Scan for the cell matching the given text and deliver its [X, Y] coordinate at center. 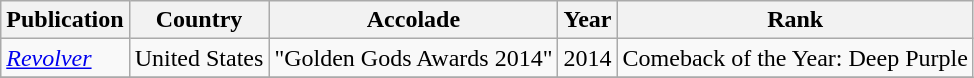
United States [199, 58]
Country [199, 20]
Year [588, 20]
Rank [795, 20]
"Golden Gods Awards 2014" [414, 58]
Revolver [65, 58]
2014 [588, 58]
Accolade [414, 20]
Comeback of the Year: Deep Purple [795, 58]
Publication [65, 20]
